Provide the (x, y) coordinate of the cell's center where the given text is located.  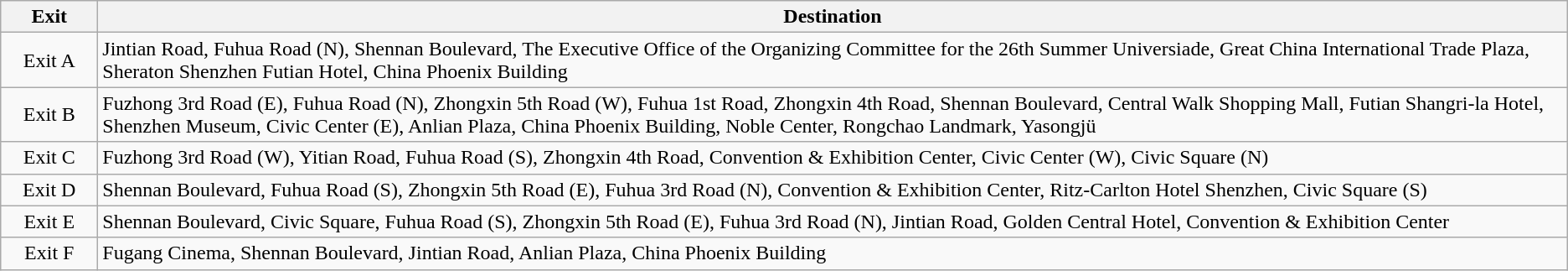
Exit D (49, 190)
Fuzhong 3rd Road (W), Yitian Road, Fuhua Road (S), Zhongxin 4th Road, Convention & Exhibition Center, Civic Center (W), Civic Square (N) (833, 158)
Destination (833, 17)
Exit C (49, 158)
Exit E (49, 221)
Exit B (49, 114)
Fugang Cinema, Shennan Boulevard, Jintian Road, Anlian Plaza, China Phoenix Building (833, 253)
Exit A (49, 60)
Exit (49, 17)
Exit F (49, 253)
